Scan for the cell matching the given text and deliver its [x, y] coordinate at center. 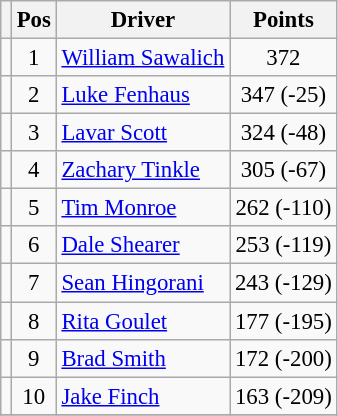
177 (-195) [284, 321]
Driver [143, 20]
5 [34, 208]
Points [284, 20]
253 (-119) [284, 245]
3 [34, 133]
Rita Goulet [143, 321]
William Sawalich [143, 58]
Jake Finch [143, 396]
243 (-129) [284, 283]
Sean Hingorani [143, 283]
Brad Smith [143, 358]
10 [34, 396]
Lavar Scott [143, 133]
172 (-200) [284, 358]
7 [34, 283]
163 (-209) [284, 396]
9 [34, 358]
4 [34, 170]
1 [34, 58]
347 (-25) [284, 95]
2 [34, 95]
262 (-110) [284, 208]
Zachary Tinkle [143, 170]
372 [284, 58]
305 (-67) [284, 170]
8 [34, 321]
324 (-48) [284, 133]
Dale Shearer [143, 245]
Pos [34, 20]
Luke Fenhaus [143, 95]
Tim Monroe [143, 208]
6 [34, 245]
